Detect which cell encompasses the target text, then output its [X, Y] center coordinate. 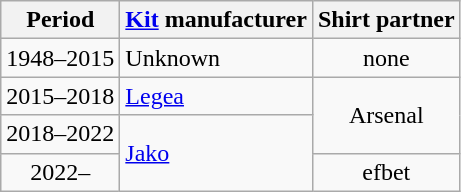
Legea [216, 96]
Period [60, 20]
none [386, 58]
Unknown [216, 58]
Kit manufacturer [216, 20]
2022– [60, 172]
Shirt partner [386, 20]
efbet [386, 172]
2015–2018 [60, 96]
2018–2022 [60, 134]
Jako [216, 153]
1948–2015 [60, 58]
Arsenal [386, 115]
